Provide the [x, y] coordinate of the cell's center where the given text is located.  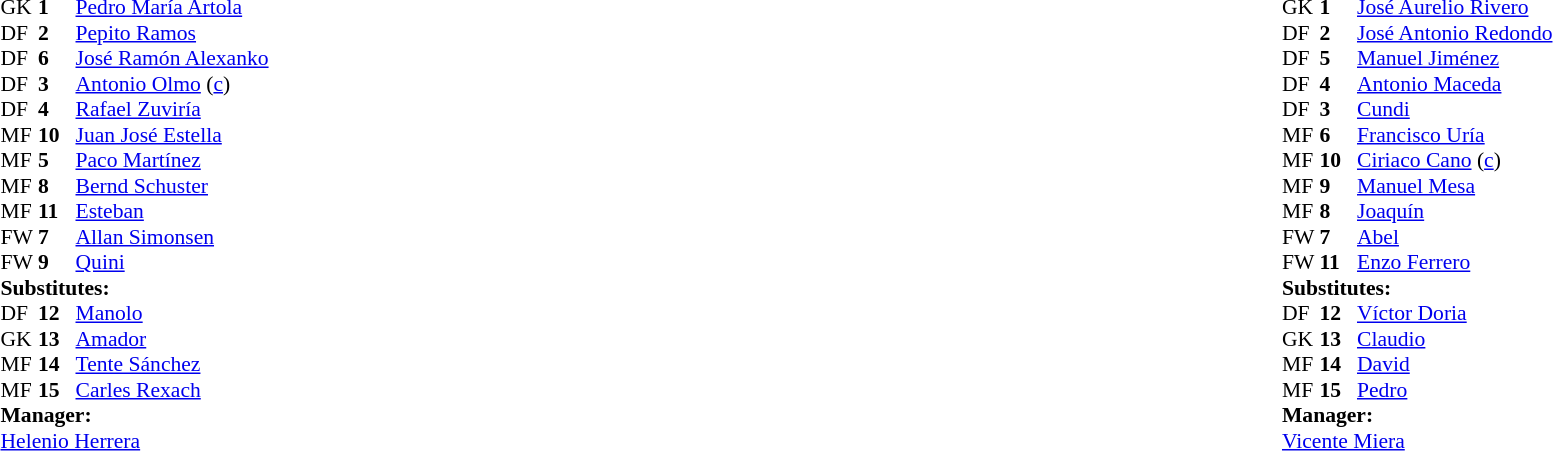
Quini [172, 263]
Paco Martínez [172, 161]
Carles Rexach [172, 390]
Ciriaco Cano (c) [1454, 161]
Claudio [1454, 339]
Francisco Uría [1454, 135]
Tente Sánchez [172, 365]
Pedro [1454, 390]
Enzo Ferrero [1454, 263]
Joaquín [1454, 211]
Allan Simonsen [172, 237]
Víctor Doria [1454, 313]
Manolo [172, 313]
Abel [1454, 237]
David [1454, 365]
Esteban [172, 211]
José Antonio Redondo [1454, 33]
Manuel Jiménez [1454, 59]
Cundi [1454, 109]
Manuel Mesa [1454, 186]
Amador [172, 339]
Rafael Zuviría [172, 109]
Antonio Maceda [1454, 84]
Juan José Estella [172, 135]
Antonio Olmo (c) [172, 84]
Pepito Ramos [172, 33]
José Ramón Alexanko [172, 59]
Bernd Schuster [172, 186]
